Identify which cell holds the provided text, then report its (X, Y) central coordinate. 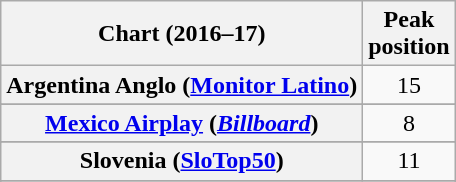
8 (409, 123)
Peakposition (409, 34)
Argentina Anglo (Monitor Latino) (182, 85)
Mexico Airplay (Billboard) (182, 123)
Slovenia (SloTop50) (182, 161)
11 (409, 161)
15 (409, 85)
Chart (2016–17) (182, 34)
